From the cell containing the given text, extract its center point as [x, y] coordinate. 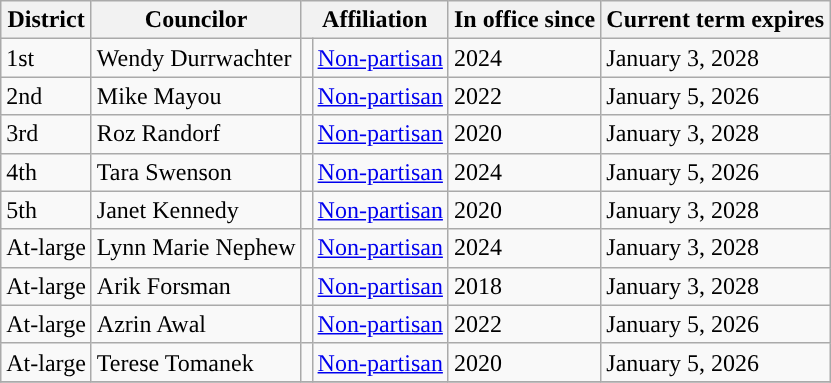
Arik Forsman [196, 286]
Current term expires [716, 20]
1st [46, 58]
Azrin Awal [196, 324]
Lynn Marie Nephew [196, 248]
2nd [46, 96]
Janet Kennedy [196, 210]
2018 [524, 286]
3rd [46, 134]
Affiliation [374, 20]
District [46, 20]
Wendy Durrwachter [196, 58]
Councilor [196, 20]
Roz Randorf [196, 134]
4th [46, 172]
5th [46, 210]
Tara Swenson [196, 172]
In office since [524, 20]
Mike Mayou [196, 96]
Terese Tomanek [196, 362]
